Capture the cell that displays the provided text and extract its (x, y) central coordinate. 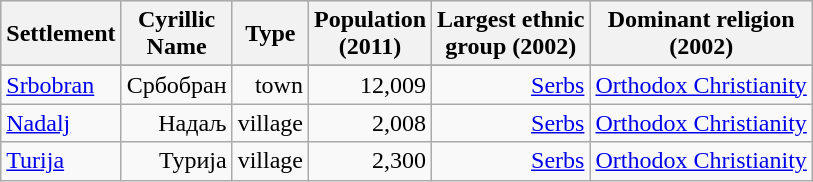
Dominant religion(2002) (701, 34)
Turija (61, 161)
CyrillicName (176, 34)
town (270, 85)
2,300 (370, 161)
12,009 (370, 85)
Largest ethnicgroup (2002) (511, 34)
Турија (176, 161)
Srbobran (61, 85)
Type (270, 34)
Србобран (176, 85)
Nadalj (61, 123)
Settlement (61, 34)
Population(2011) (370, 34)
2,008 (370, 123)
Надаљ (176, 123)
